For the text-containing cell, return its midpoint in [X, Y] coordinate format. 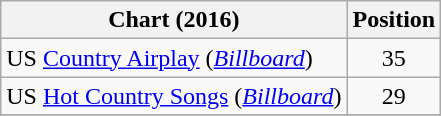
Chart (2016) [174, 20]
US Hot Country Songs (Billboard) [174, 96]
29 [394, 96]
US Country Airplay (Billboard) [174, 58]
Position [394, 20]
35 [394, 58]
